Detect which cell encompasses the target text, then output its [X, Y] center coordinate. 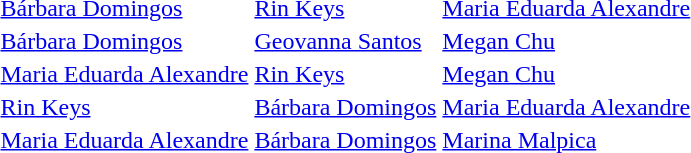
Geovanna Santos [346, 41]
Rin Keys [346, 74]
Bárbara Domingos [346, 107]
